Provide the [x, y] coordinate of the cell's center where the given text is located.  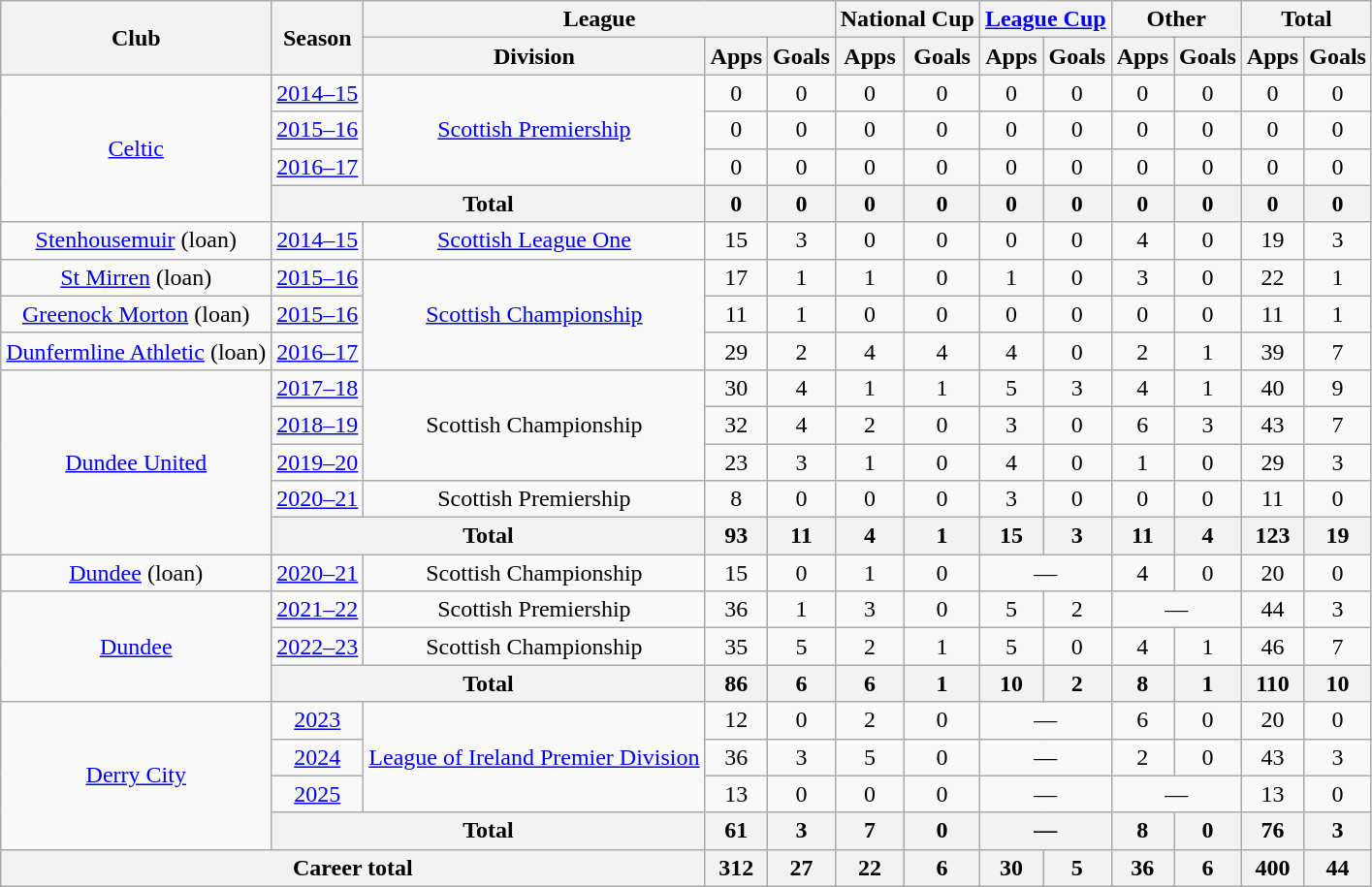
National Cup [908, 19]
Scottish League One [534, 240]
93 [736, 536]
Greenock Morton (loan) [136, 314]
2019–20 [318, 462]
Other [1176, 19]
400 [1272, 868]
110 [1272, 683]
St Mirren (loan) [136, 277]
Dundee (loan) [136, 573]
40 [1272, 388]
League [599, 19]
312 [736, 868]
Celtic [136, 148]
2017–18 [318, 388]
32 [736, 425]
2022–23 [318, 647]
2023 [318, 720]
League of Ireland Premier Division [534, 757]
2021–22 [318, 610]
86 [736, 683]
2018–19 [318, 425]
Stenhousemuir (loan) [136, 240]
61 [736, 831]
46 [1272, 647]
17 [736, 277]
76 [1272, 831]
Derry City [136, 776]
Career total [353, 868]
Division [534, 56]
Club [136, 38]
39 [1272, 351]
Dundee United [136, 461]
27 [802, 868]
League Cup [1045, 19]
Dundee [136, 647]
12 [736, 720]
123 [1272, 536]
9 [1338, 388]
2025 [318, 794]
2024 [318, 757]
35 [736, 647]
23 [736, 462]
Season [318, 38]
Dunfermline Athletic (loan) [136, 351]
